Pinpoint the cell where the given text exists, returning its (X, Y) midpoint coordinate. 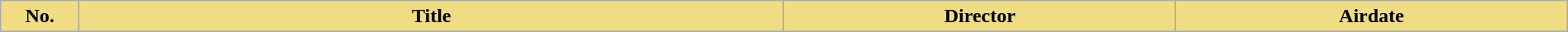
Title (432, 16)
Airdate (1372, 16)
Director (980, 16)
No. (40, 16)
